Capture the cell that displays the provided text and extract its [X, Y] central coordinate. 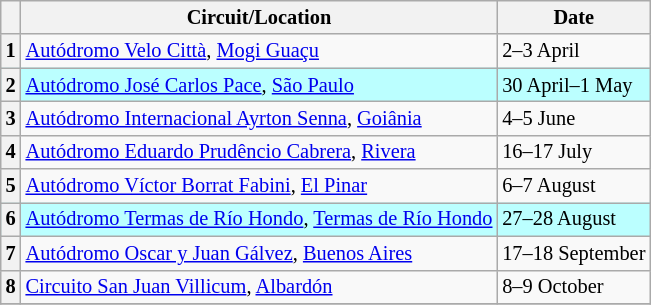
16–17 July [574, 152]
5 [11, 186]
8 [11, 287]
17–18 September [574, 253]
27–28 August [574, 219]
Autódromo Velo Città, Mogi Guaçu [260, 51]
1 [11, 51]
Autódromo Víctor Borrat Fabini, El Pinar [260, 186]
Circuit/Location [260, 17]
Autódromo Oscar y Juan Gálvez, Buenos Aires [260, 253]
6 [11, 219]
6–7 August [574, 186]
Autódromo Termas de Río Hondo, Termas de Río Hondo [260, 219]
Autódromo Internacional Ayrton Senna, Goiânia [260, 118]
30 April–1 May [574, 85]
4 [11, 152]
Autódromo José Carlos Pace, São Paulo [260, 85]
2 [11, 85]
2–3 April [574, 51]
Autódromo Eduardo Prudêncio Cabrera, Rivera [260, 152]
3 [11, 118]
7 [11, 253]
Circuito San Juan Villicum, Albardón [260, 287]
8–9 October [574, 287]
Date [574, 17]
4–5 June [574, 118]
